Find where the given text appears and provide that cell's center as (x, y) coordinate. 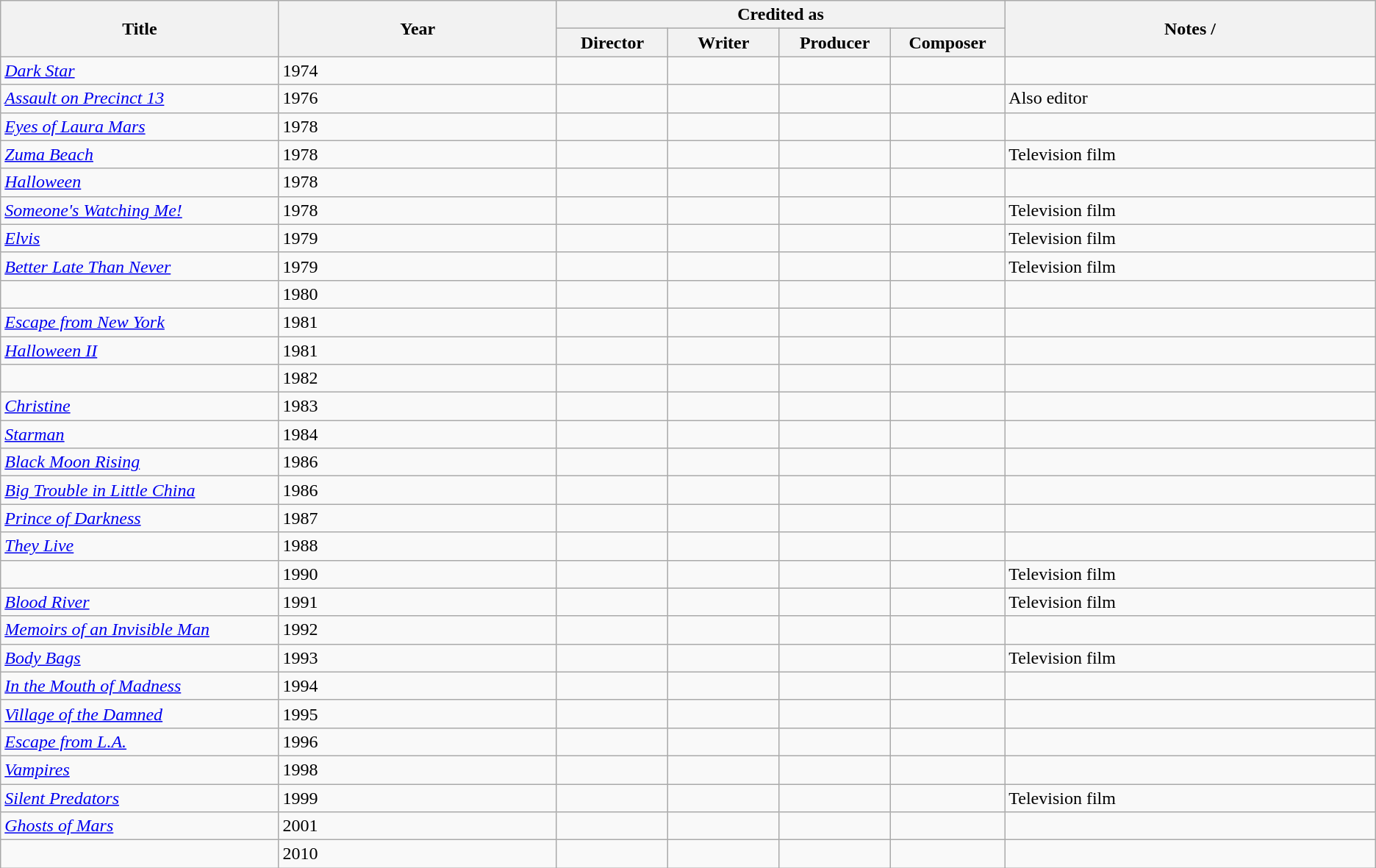
Year (418, 29)
1974 (418, 71)
1983 (418, 406)
Big Trouble in Little China (140, 490)
Producer (835, 43)
Prince of Darkness (140, 518)
Ghosts of Mars (140, 826)
1996 (418, 742)
1998 (418, 770)
1999 (418, 797)
Title (140, 29)
1980 (418, 294)
Director (612, 43)
Notes / (1190, 29)
Also editor (1190, 98)
1991 (418, 602)
Someone's Watching Me! (140, 210)
In the Mouth of Madness (140, 686)
Composer (947, 43)
1993 (418, 658)
1992 (418, 630)
Christine (140, 406)
2010 (418, 854)
1988 (418, 546)
1987 (418, 518)
Escape from New York (140, 322)
Vampires (140, 770)
Silent Predators (140, 797)
Escape from L.A. (140, 742)
1976 (418, 98)
Starman (140, 434)
1994 (418, 686)
Halloween II (140, 351)
2001 (418, 826)
1984 (418, 434)
Credited as (781, 15)
Zuma Beach (140, 154)
Black Moon Rising (140, 462)
Blood River (140, 602)
1982 (418, 379)
Assault on Precinct 13 (140, 98)
They Live (140, 546)
Memoirs of an Invisible Man (140, 630)
Eyes of Laura Mars (140, 126)
Halloween (140, 182)
1990 (418, 574)
Writer (723, 43)
1995 (418, 714)
Village of the Damned (140, 714)
Dark Star (140, 71)
Elvis (140, 238)
Better Late Than Never (140, 266)
Body Bags (140, 658)
